Return the (X, Y) coordinate for the center point of the cell that contains the specified text.  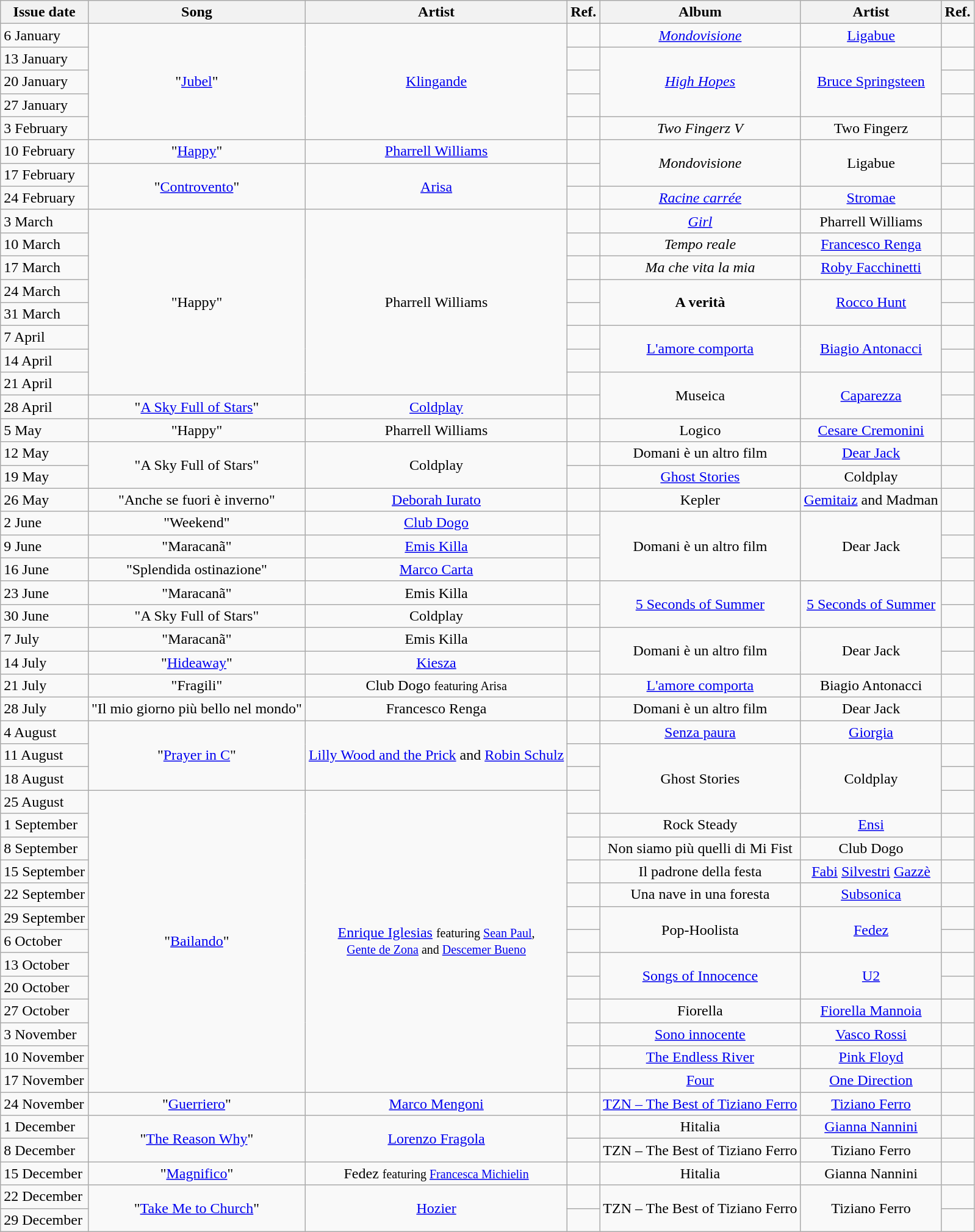
Two Fingerz (871, 128)
Rock Steady (700, 825)
Pop-Hoolista (700, 929)
22 December (45, 1197)
30 June (45, 616)
Klingande (436, 82)
23 June (45, 593)
Sono innocente (700, 1034)
5 May (45, 430)
7 July (45, 639)
Rocco Hunt (871, 303)
6 January (45, 35)
18 August (45, 779)
16 June (45, 569)
21 July (45, 686)
12 May (45, 453)
Fabi Silvestri Gazzè (871, 871)
Album (700, 12)
24 November (45, 1104)
21 April (45, 384)
2 June (45, 523)
"Guerriero" (196, 1104)
10 November (45, 1057)
14 April (45, 361)
Song (196, 12)
27 October (45, 1010)
13 January (45, 59)
Non siamo più quelli di Mi Fist (700, 848)
Fiorella Mannoia (871, 1010)
"Anche se fuori è inverno" (196, 500)
6 October (45, 941)
"Splendida ostinazione" (196, 569)
Kepler (700, 500)
Senza paura (700, 732)
Ensi (871, 825)
U2 (871, 976)
Songs of Innocence (700, 976)
3 November (45, 1034)
17 February (45, 175)
24 March (45, 291)
3 February (45, 128)
Lilly Wood and the Prick and Robin Schulz (436, 755)
17 November (45, 1081)
13 October (45, 964)
Fedez featuring Francesca Michielin (436, 1173)
"Il mio giorno più bello nel mondo" (196, 709)
Giorgia (871, 732)
"Fragili" (196, 686)
"Bailando" (196, 941)
"Take Me to Church" (196, 1208)
4 August (45, 732)
Kiesza (436, 662)
Marco Carta (436, 569)
Four (700, 1081)
3 March (45, 221)
17 March (45, 267)
11 August (45, 755)
Issue date (45, 12)
10 February (45, 151)
10 March (45, 244)
A verità (700, 303)
Hozier (436, 1208)
15 September (45, 871)
Cesare Cremonini (871, 430)
"Jubel" (196, 82)
The Endless River (700, 1057)
Gemitaiz and Madman (871, 500)
Fiorella (700, 1010)
14 July (45, 662)
8 September (45, 848)
31 March (45, 314)
26 May (45, 500)
Girl (700, 221)
Subsonica (871, 895)
Club Dogo featuring Arisa (436, 686)
15 December (45, 1173)
8 December (45, 1150)
25 August (45, 802)
19 May (45, 477)
Vasco Rossi (871, 1034)
20 October (45, 987)
"Hideaway" (196, 662)
"Prayer in C" (196, 755)
Stromae (871, 198)
Roby Facchinetti (871, 267)
"Magnifico" (196, 1173)
Pink Floyd (871, 1057)
"Weekend" (196, 523)
Logico (700, 430)
7 April (45, 337)
28 July (45, 709)
Two Fingerz V (700, 128)
"The Reason Why" (196, 1139)
29 December (45, 1220)
Racine carrée (700, 198)
9 June (45, 546)
Marco Mengoni (436, 1104)
Deborah Iurato (436, 500)
24 February (45, 198)
"Controvento" (196, 186)
Museica (700, 395)
29 September (45, 918)
22 September (45, 895)
1 December (45, 1127)
Il padrone della festa (700, 871)
Caparezza (871, 395)
Ma che vita la mia (700, 267)
Arisa (436, 186)
20 January (45, 82)
Lorenzo Fragola (436, 1139)
Una nave in una foresta (700, 895)
27 January (45, 105)
Enrique Iglesias featuring Sean Paul, Gente de Zona and Descemer Bueno (436, 941)
Bruce Springsteen (871, 82)
One Direction (871, 1081)
Tempo reale (700, 244)
28 April (45, 407)
Fedez (871, 929)
High Hopes (700, 82)
1 September (45, 825)
